From the cell containing the given text, extract its center point as (x, y) coordinate. 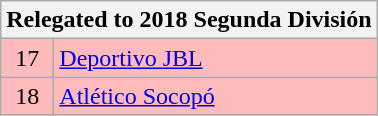
Deportivo JBL (216, 58)
17 (28, 58)
Atlético Socopó (216, 96)
Relegated to 2018 Segunda División (189, 20)
18 (28, 96)
